Output the [x, y] coordinate of the center of the cell containing the given text.  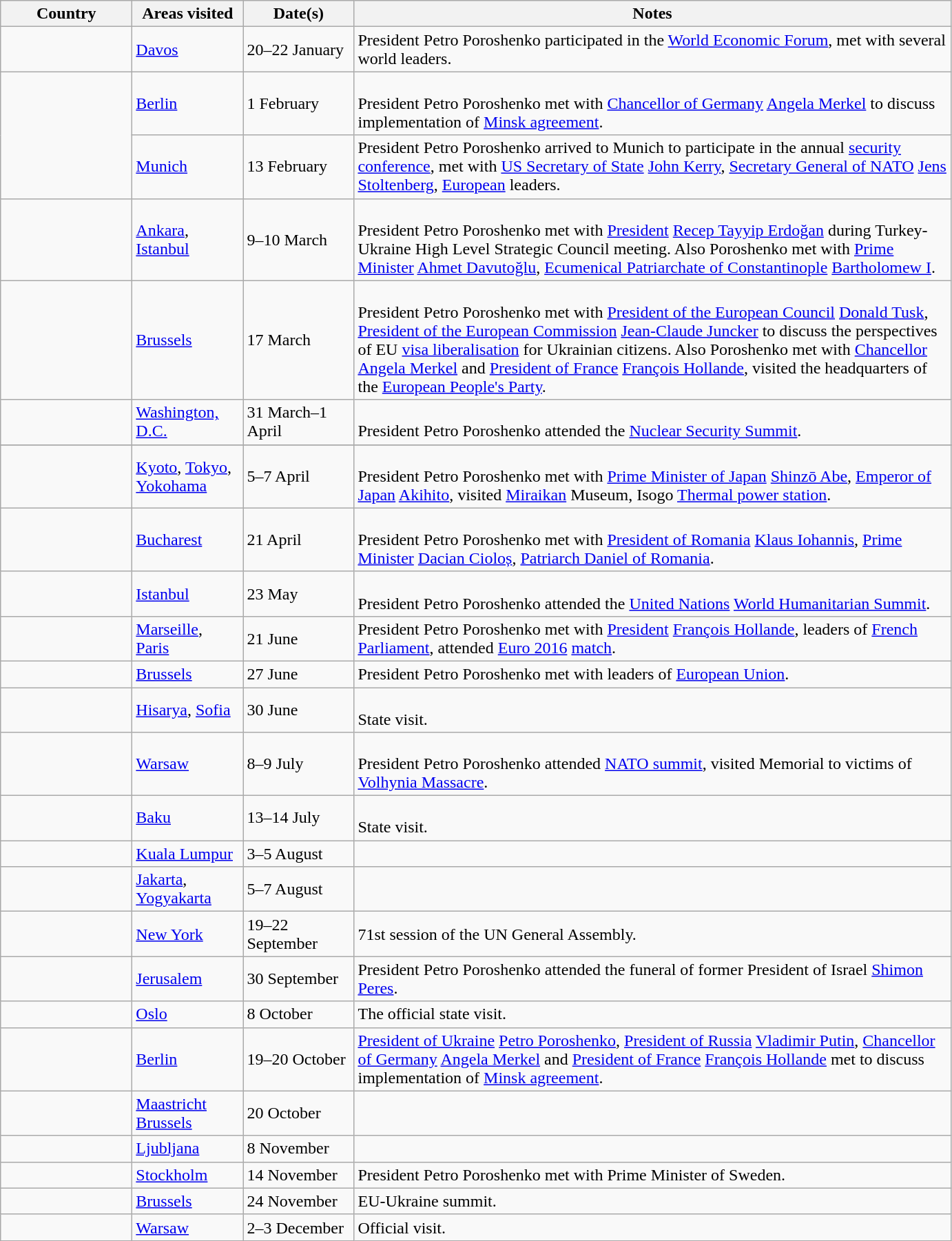
1 February [299, 103]
Marseille, Paris [187, 638]
9–10 March [299, 240]
President Petro Poroshenko attended the funeral of former President of Israel Shimon Peres. [652, 978]
President Petro Poroshenko participated in the World Economic Forum, met with several world leaders. [652, 50]
14 November [299, 1175]
Ljubljana [187, 1149]
President Petro Poroshenko met with Prime Minister of Sweden. [652, 1175]
EU-Ukraine summit. [652, 1201]
20 October [299, 1114]
21 April [299, 540]
Hisarya, Sofia [187, 710]
21 June [299, 638]
Kuala Lumpur [187, 854]
19–22 September [299, 934]
Munich [187, 167]
Oslo [187, 1014]
President Petro Poroshenko attended the Nuclear Security Summit. [652, 422]
Ankara, Istanbul [187, 240]
5–7 April [299, 476]
27 June [299, 674]
13–14 July [299, 819]
President Petro Poroshenko met with Chancellor of Germany Angela Merkel to discuss implementation of Minsk agreement. [652, 103]
Kyoto, Tokyo, Yokohama [187, 476]
17 March [299, 340]
Bucharest [187, 540]
23 May [299, 594]
8 October [299, 1014]
Date(s) [299, 14]
President Petro Poroshenko met with President François Hollande, leaders of French Parliament, attended Euro 2016 match. [652, 638]
Stockholm [187, 1175]
President Petro Poroshenko attended NATO summit, visited Memorial to victims of Volhynia Massacre. [652, 764]
Areas visited [187, 14]
MaastrichtBrussels [187, 1114]
Notes [652, 14]
Country [66, 14]
Istanbul [187, 594]
President Petro Poroshenko met with leaders of European Union. [652, 674]
Jakarta, Yogyakarta [187, 889]
31 March–1 April [299, 422]
8–9 July [299, 764]
8 November [299, 1149]
30 June [299, 710]
19–20 October [299, 1059]
Davos [187, 50]
New York [187, 934]
2–3 December [299, 1227]
71st session of the UN General Assembly. [652, 934]
24 November [299, 1201]
The official state visit. [652, 1014]
President Petro Poroshenko met with President of Romania Klaus Iohannis, Prime Minister Dacian Cioloș, Patriarch Daniel of Romania. [652, 540]
13 February [299, 167]
5–7 August [299, 889]
Baku [187, 819]
3–5 August [299, 854]
Jerusalem [187, 978]
30 September [299, 978]
Washington, D.C. [187, 422]
Official visit. [652, 1227]
20–22 January [299, 50]
President Petro Poroshenko attended the United Nations World Humanitarian Summit. [652, 594]
